Provide the (X, Y) coordinate of the cell's center where the given text is located.  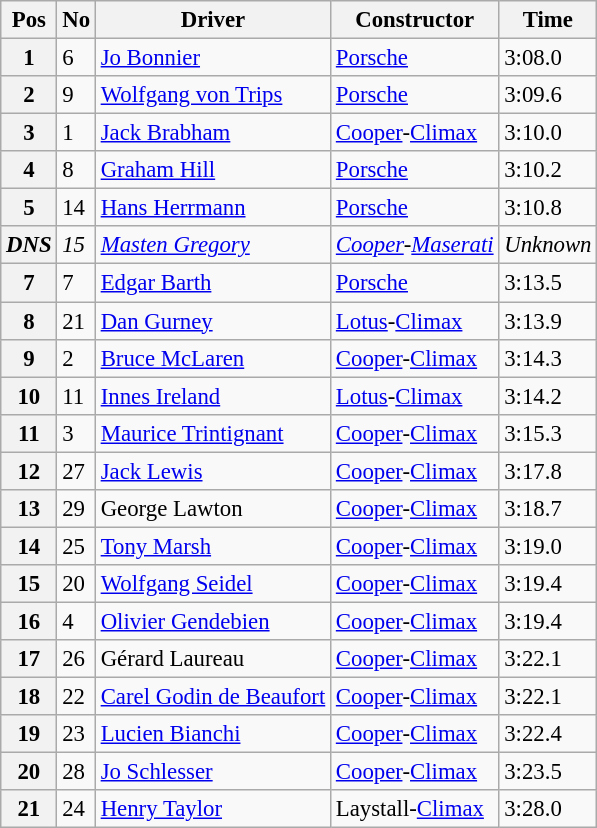
3:10.8 (548, 208)
6 (76, 58)
Driver (212, 20)
Olivier Gendebien (212, 621)
Cooper-Maserati (415, 245)
Wolfgang Seidel (212, 584)
Laystall-Climax (415, 809)
3:10.2 (548, 170)
5 (29, 208)
18 (29, 697)
Time (548, 20)
Lucien Bianchi (212, 734)
13 (29, 509)
Masten Gregory (212, 245)
27 (76, 471)
28 (76, 772)
No (76, 20)
Henry Taylor (212, 809)
3:08.0 (548, 58)
Gérard Laureau (212, 659)
19 (29, 734)
26 (76, 659)
Jack Lewis (212, 471)
Dan Gurney (212, 321)
Wolfgang von Trips (212, 95)
3:19.0 (548, 546)
17 (29, 659)
3:13.9 (548, 321)
Unknown (548, 245)
3:09.6 (548, 95)
Bruce McLaren (212, 358)
Hans Herrmann (212, 208)
Maurice Trintignant (212, 433)
Edgar Barth (212, 283)
Graham Hill (212, 170)
24 (76, 809)
23 (76, 734)
Jo Bonnier (212, 58)
3:10.0 (548, 133)
3:14.2 (548, 396)
16 (29, 621)
3:18.7 (548, 509)
3:28.0 (548, 809)
Jack Brabham (212, 133)
Carel Godin de Beaufort (212, 697)
Jo Schlesser (212, 772)
3:22.4 (548, 734)
Innes Ireland (212, 396)
29 (76, 509)
10 (29, 396)
Tony Marsh (212, 546)
Pos (29, 20)
3:23.5 (548, 772)
3:13.5 (548, 283)
3:15.3 (548, 433)
12 (29, 471)
George Lawton (212, 509)
3:17.8 (548, 471)
3:14.3 (548, 358)
DNS (29, 245)
22 (76, 697)
25 (76, 546)
Constructor (415, 20)
